Return (x, y) of the center of cell containing provided text 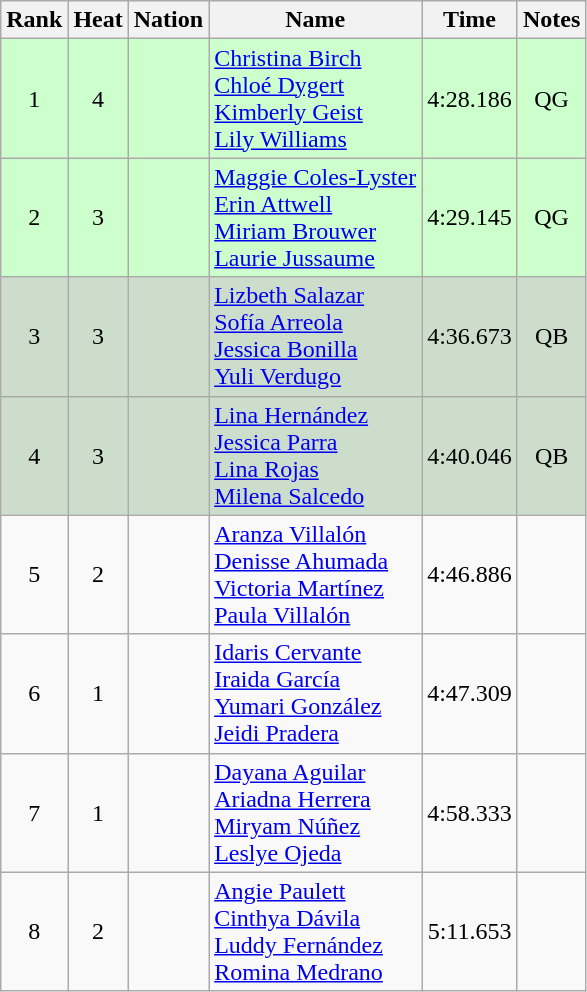
Aranza VillalónDenisse AhumadaVictoria MartínezPaula Villalón (316, 574)
Idaris CervanteIraida GarcíaYumari GonzálezJeidi Pradera (316, 694)
5:11.653 (470, 932)
Angie PaulettCinthya DávilaLuddy FernándezRomina Medrano (316, 932)
Heat (98, 20)
Time (470, 20)
Dayana AguilarAriadna HerreraMiryam NúñezLeslye Ojeda (316, 812)
4:46.886 (470, 574)
Nation (168, 20)
4:40.046 (470, 456)
Lina HernándezJessica ParraLina RojasMilena Salcedo (316, 456)
Christina BirchChloé DygertKimberly GeistLily Williams (316, 98)
7 (34, 812)
Rank (34, 20)
Name (316, 20)
6 (34, 694)
4:47.309 (470, 694)
Notes (551, 20)
4:29.145 (470, 218)
4:28.186 (470, 98)
8 (34, 932)
4:58.333 (470, 812)
5 (34, 574)
Lizbeth SalazarSofía ArreolaJessica BonillaYuli Verdugo (316, 336)
4:36.673 (470, 336)
Maggie Coles-LysterErin AttwellMiriam BrouwerLaurie Jussaume (316, 218)
